Pinpoint the cell where the given text exists, returning its [x, y] midpoint coordinate. 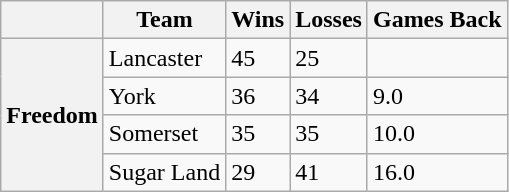
25 [329, 58]
Games Back [437, 20]
16.0 [437, 172]
Sugar Land [164, 172]
9.0 [437, 96]
34 [329, 96]
45 [258, 58]
29 [258, 172]
Losses [329, 20]
Team [164, 20]
Wins [258, 20]
10.0 [437, 134]
36 [258, 96]
Freedom [52, 115]
41 [329, 172]
Lancaster [164, 58]
York [164, 96]
Somerset [164, 134]
